Extract the [x, y] coordinate from the center of the cell holding the provided text.  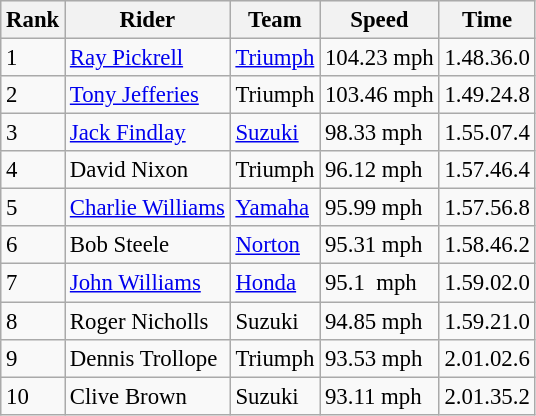
1.57.46.4 [487, 170]
2 [33, 95]
1.57.56.8 [487, 208]
9 [33, 358]
Rider [148, 20]
1.49.24.8 [487, 95]
David Nixon [148, 170]
1.59.21.0 [487, 321]
1 [33, 58]
98.33 mph [380, 133]
Rank [33, 20]
Honda [275, 283]
93.53 mph [380, 358]
8 [33, 321]
7 [33, 283]
1.48.36.0 [487, 58]
2.01.02.6 [487, 358]
Jack Findlay [148, 133]
95.1 mph [380, 283]
6 [33, 245]
Charlie Williams [148, 208]
Ray Pickrell [148, 58]
1.55.07.4 [487, 133]
Bob Steele [148, 245]
3 [33, 133]
1.59.02.0 [487, 283]
Clive Brown [148, 396]
10 [33, 396]
Yamaha [275, 208]
John Williams [148, 283]
Speed [380, 20]
95.99 mph [380, 208]
Roger Nicholls [148, 321]
Team [275, 20]
94.85 mph [380, 321]
95.31 mph [380, 245]
1.58.46.2 [487, 245]
93.11 mph [380, 396]
Time [487, 20]
5 [33, 208]
Tony Jefferies [148, 95]
Norton [275, 245]
96.12 mph [380, 170]
103.46 mph [380, 95]
2.01.35.2 [487, 396]
Dennis Trollope [148, 358]
104.23 mph [380, 58]
4 [33, 170]
